Provide the [x, y] coordinate of the cell's center where the given text is located.  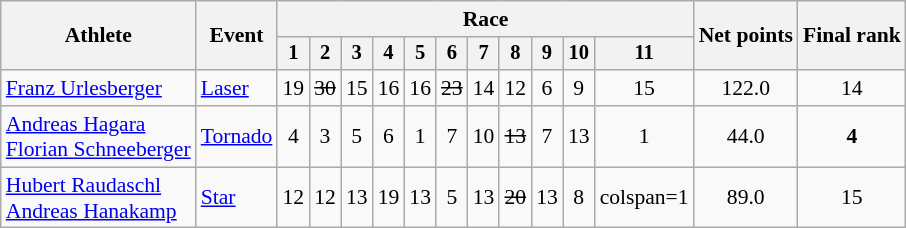
Final rank [852, 36]
colspan=1 [644, 198]
Andreas HagaraFlorian Schneeberger [98, 136]
89.0 [746, 198]
30 [325, 88]
44.0 [746, 136]
Tornado [237, 136]
2 [325, 54]
23 [452, 88]
Franz Urlesberger [98, 88]
Hubert RaudaschlAndreas Hanakamp [98, 198]
Race [485, 19]
Star [237, 198]
Laser [237, 88]
11 [644, 54]
Net points [746, 36]
Event [237, 36]
122.0 [746, 88]
20 [515, 198]
Athlete [98, 36]
